Locate the cell with the specified text and output its [X, Y] center coordinate. 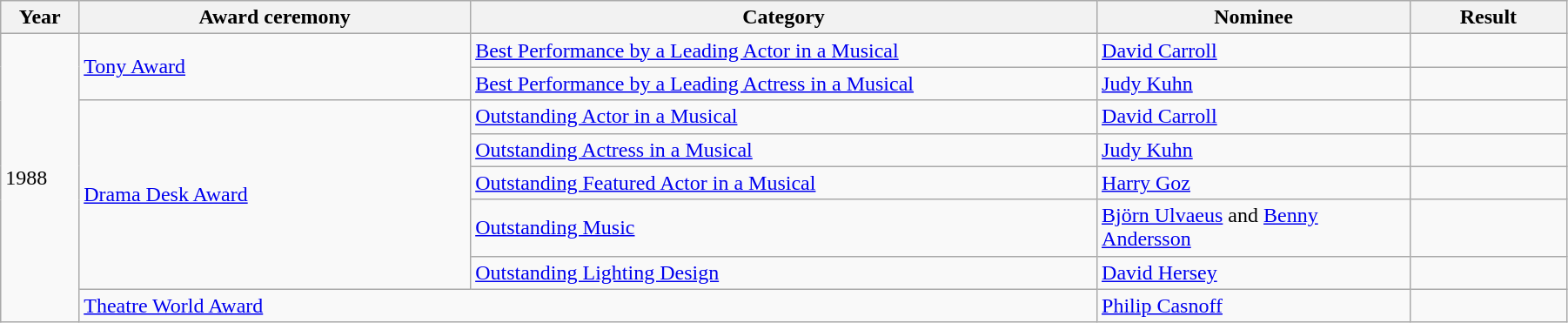
Philip Casnoff [1254, 306]
Best Performance by a Leading Actor in a Musical [784, 50]
1988 [40, 178]
Outstanding Actress in a Musical [784, 150]
Tony Award [275, 67]
Björn Ulvaeus and Benny Andersson [1254, 228]
Harry Goz [1254, 183]
Award ceremony [275, 17]
Drama Desk Award [275, 195]
Outstanding Actor in a Musical [784, 117]
Year [40, 17]
Outstanding Music [784, 228]
Best Performance by a Leading Actress in a Musical [784, 84]
David Hersey [1254, 273]
Outstanding Featured Actor in a Musical [784, 183]
Theatre World Award [588, 306]
Result [1488, 17]
Category [784, 17]
Outstanding Lighting Design [784, 273]
Nominee [1254, 17]
